Find where the given text appears and provide that cell's center as [X, Y] coordinate. 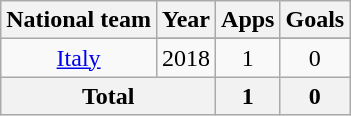
2018 [186, 58]
Year [186, 20]
Goals [315, 20]
Apps [248, 20]
Italy [79, 58]
National team [79, 20]
Total [108, 96]
